For the text-containing cell, return its midpoint in (x, y) coordinate format. 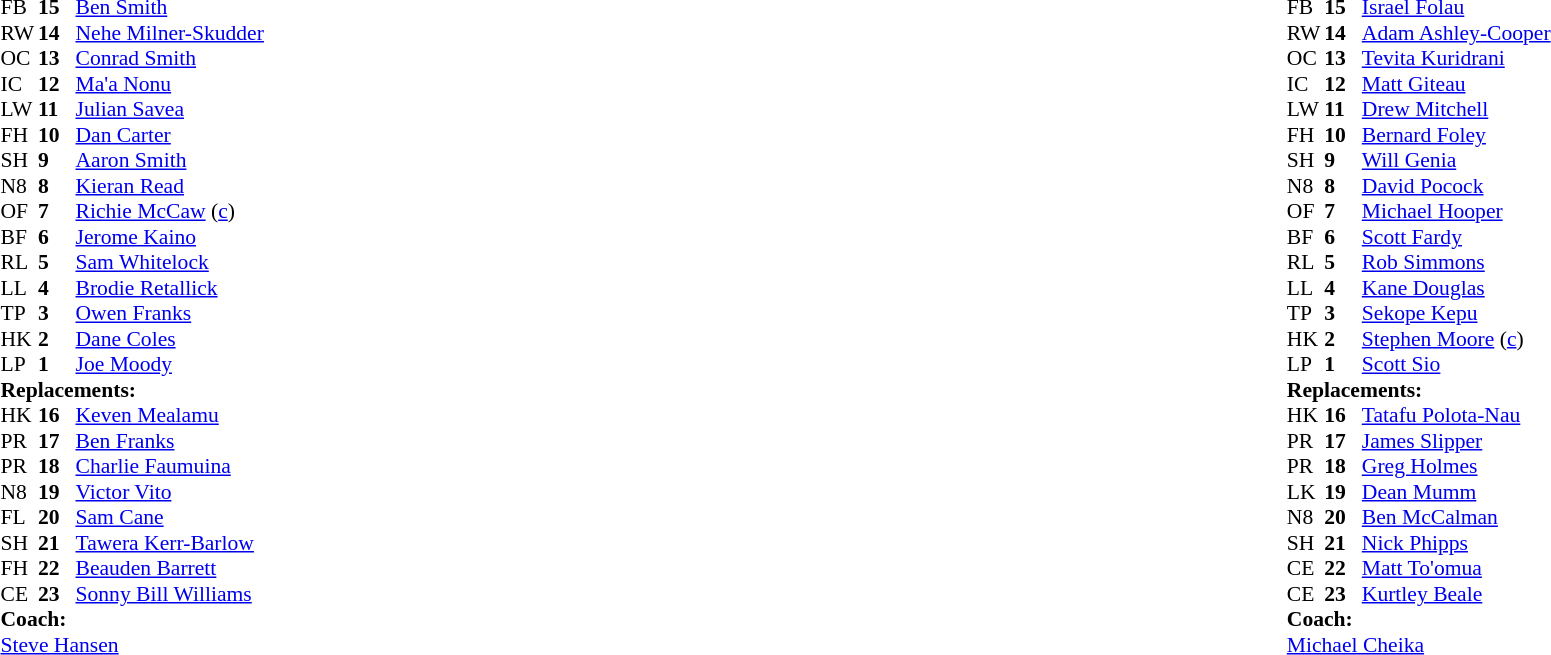
Ben Franks (170, 441)
Richie McCaw (c) (170, 211)
Sam Cane (170, 517)
Greg Holmes (1456, 467)
Rob Simmons (1456, 263)
Will Genia (1456, 161)
Aaron Smith (170, 161)
Adam Ashley-Cooper (1456, 33)
Julian Savea (170, 109)
Scott Sio (1456, 365)
Owen Franks (170, 313)
Sekope Kepu (1456, 313)
Matt To'omua (1456, 569)
Dan Carter (170, 135)
Charlie Faumuina (170, 467)
Kieran Read (170, 186)
Sonny Bill Williams (170, 594)
Nehe Milner-Skudder (170, 33)
Ma'a Nonu (170, 84)
LK (1306, 492)
Tawera Kerr-Barlow (170, 543)
Nick Phipps (1456, 543)
Dean Mumm (1456, 492)
Brodie Retallick (170, 288)
Ben McCalman (1456, 517)
David Pocock (1456, 186)
Michael Hooper (1456, 211)
Tatafu Polota-Nau (1456, 415)
Kurtley Beale (1456, 594)
Sam Whitelock (170, 263)
Drew Mitchell (1456, 109)
Joe Moody (170, 365)
Dane Coles (170, 339)
Kane Douglas (1456, 288)
Stephen Moore (c) (1456, 339)
Matt Giteau (1456, 84)
Bernard Foley (1456, 135)
Jerome Kaino (170, 237)
James Slipper (1456, 441)
Tevita Kuridrani (1456, 59)
Conrad Smith (170, 59)
FL (19, 517)
Scott Fardy (1456, 237)
Beauden Barrett (170, 569)
Keven Mealamu (170, 415)
Victor Vito (170, 492)
